From the cell containing the given text, extract its center point as (X, Y) coordinate. 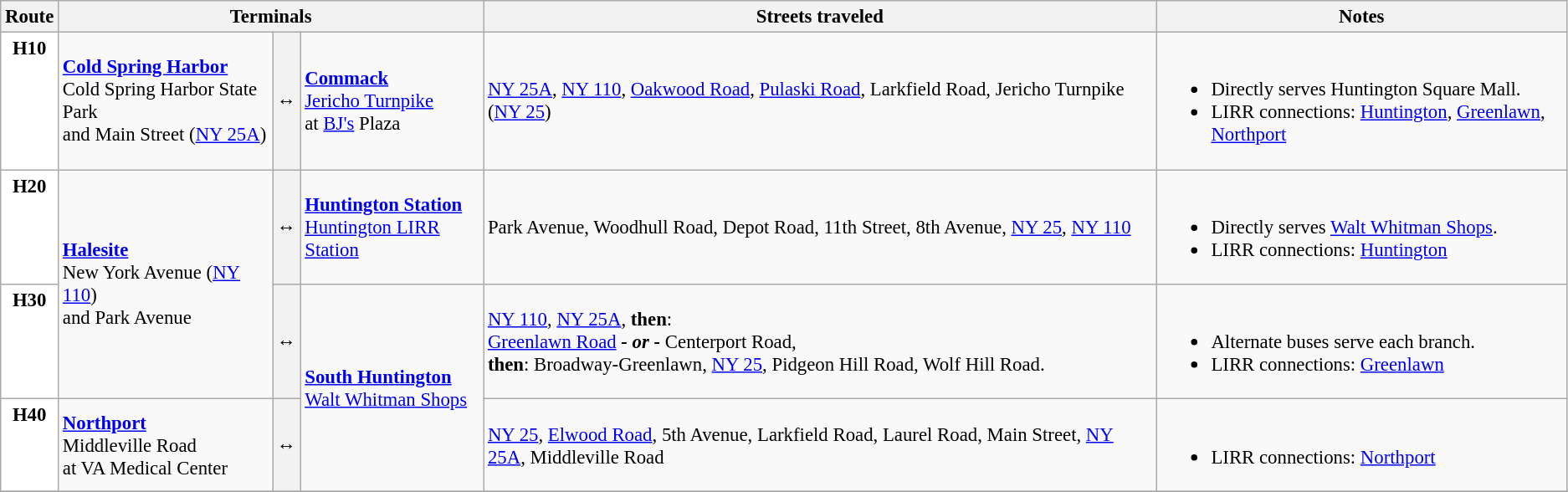
Directly serves Huntington Square Mall.LIRR connections: Huntington, Greenlawn, Northport (1361, 101)
Cold Spring HarborCold Spring Harbor State Parkand Main Street (NY 25A) (166, 101)
South HuntingtonWalt Whitman Shops (392, 388)
NorthportMiddleville Roadat VA Medical Center (166, 445)
Terminals (271, 17)
LIRR connections: Northport (1361, 445)
Alternate buses serve each branch.LIRR connections: Greenlawn (1361, 341)
NY 25, Elwood Road, 5th Avenue, Larkfield Road, Laurel Road, Main Street, NY 25A, Middleville Road (820, 445)
Notes (1361, 17)
NY 110, NY 25A, then: Greenlawn Road - or - Centerport Road,then: Broadway-Greenlawn, NY 25, Pidgeon Hill Road, Wolf Hill Road. (820, 341)
CommackJericho Turnpikeat BJ's Plaza (392, 101)
H40 (30, 445)
Streets traveled (820, 17)
Huntington StationHuntington LIRR Station (392, 228)
Directly serves Walt Whitman Shops.LIRR connections: Huntington (1361, 228)
H30 (30, 341)
Park Avenue, Woodhull Road, Depot Road, 11th Street, 8th Avenue, NY 25, NY 110 (820, 228)
HalesiteNew York Avenue (NY 110)and Park Avenue (166, 284)
H10 (30, 101)
Route (30, 17)
NY 25A, NY 110, Oakwood Road, Pulaski Road, Larkfield Road, Jericho Turnpike (NY 25) (820, 101)
H20 (30, 228)
